Find where the given text appears and provide that cell's center as (X, Y) coordinate. 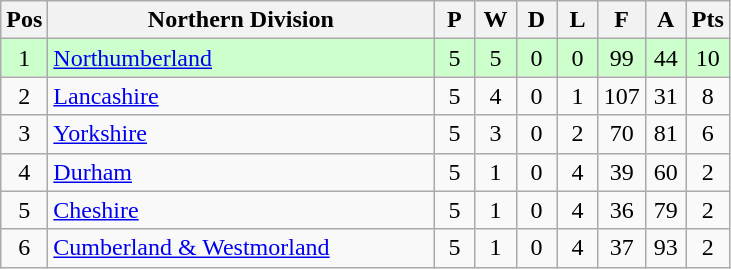
70 (622, 134)
Cheshire (241, 210)
W (496, 20)
Northumberland (241, 58)
36 (622, 210)
Durham (241, 172)
37 (622, 248)
31 (666, 96)
Pos (24, 20)
8 (708, 96)
Cumberland & Westmorland (241, 248)
Pts (708, 20)
Northern Division (241, 20)
93 (666, 248)
81 (666, 134)
Lancashire (241, 96)
L (578, 20)
79 (666, 210)
F (622, 20)
60 (666, 172)
A (666, 20)
39 (622, 172)
Yorkshire (241, 134)
99 (622, 58)
10 (708, 58)
107 (622, 96)
D (536, 20)
P (454, 20)
44 (666, 58)
